Locate the cell with the specified text and output its [x, y] center coordinate. 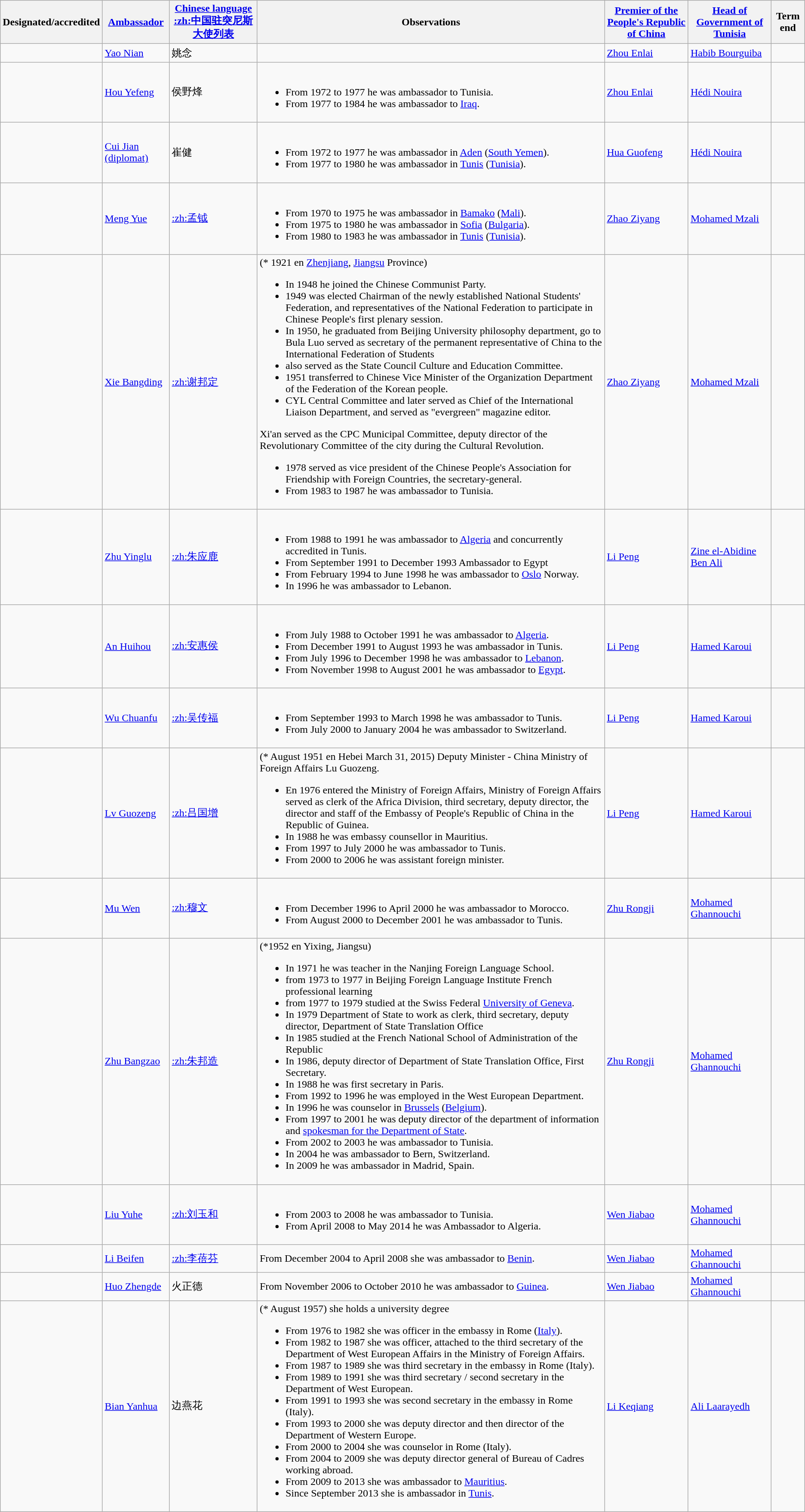
From December 2004 to April 2008 she was ambassador to Benin. [431, 1258]
An Huihou [136, 646]
Zhu Yinglu [136, 557]
From 2003 to 2008 he was ambassador to Tunisia.From April 2008 to May 2014 he was Ambassador to Algeria. [431, 1214]
侯野烽 [213, 92]
:zh:孟钺 [213, 218]
Yao Nian [136, 53]
Meng Yue [136, 218]
Li Beifen [136, 1258]
From November 2006 to October 2010 he was ambassador to Guinea. [431, 1287]
Wu Chuanfu [136, 718]
Premier of the People's Republic of China [647, 22]
:zh:刘玉和 [213, 1214]
Bian Yanhua [136, 1406]
:zh:李蓓芬 [213, 1258]
Ali Laarayedh [729, 1406]
Habib Bourguiba [729, 53]
:zh:吕国增 [213, 813]
From 1972 to 1977 he was ambassador in Aden (South Yemen).From 1977 to 1980 he was ambassador in Tunis (Tunisia). [431, 152]
Cui Jian (diplomat) [136, 152]
Xie Bangding [136, 382]
姚念 [213, 53]
Ambassador [136, 22]
Zhu Bangzao [136, 1061]
Designated/accredited [52, 22]
Head of Government of Tunisia [729, 22]
Mu Wen [136, 908]
Chinese language :zh:中国驻突尼斯大使列表 [213, 22]
Zine el-Abidine Ben Ali [729, 557]
Hou Yefeng [136, 92]
From December 1996 to April 2000 he was ambassador to Morocco.From August 2000 to December 2001 he was ambassador to Tunis. [431, 908]
崔健 [213, 152]
火正德 [213, 1287]
Observations [431, 22]
:zh:穆文 [213, 908]
:zh:安惠侯 [213, 646]
Hua Guofeng [647, 152]
:zh:朱应鹿 [213, 557]
:zh:朱邦造 [213, 1061]
Liu Yuhe [136, 1214]
From 1972 to 1977 he was ambassador to Tunisia.From 1977 to 1984 he was ambassador to Iraq. [431, 92]
Lv Guozeng [136, 813]
Huo Zhengde [136, 1287]
Li Keqiang [647, 1406]
Term end [788, 22]
From September 1993 to March 1998 he was ambassador to Tunis.From July 2000 to January 2004 he was ambassador to Switzerland. [431, 718]
边燕花 [213, 1406]
:zh:谢邦定 [213, 382]
:zh:吴传福 [213, 718]
